Detect which cell encompasses the target text, then output its (x, y) center coordinate. 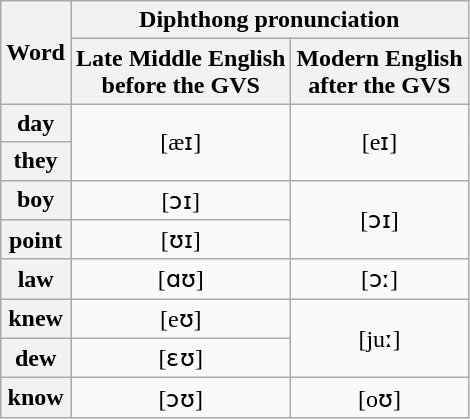
law (36, 279)
dew (36, 358)
[ɑʊ] (180, 279)
[oʊ] (380, 398)
Word (36, 52)
they (36, 161)
knew (36, 319)
[ʊɪ] (180, 240)
[eɪ] (380, 142)
[ɛʊ] (180, 358)
[juː] (380, 338)
Diphthong pronunciation (269, 20)
boy (36, 200)
[ɔː] (380, 279)
[ɔʊ] (180, 398)
point (36, 240)
day (36, 123)
[eʊ] (180, 319)
know (36, 398)
Late Middle Englishbefore the GVS (180, 72)
[æɪ] (180, 142)
Modern Englishafter the GVS (380, 72)
